Provide the [X, Y] coordinate of the cell's center where the given text is located.  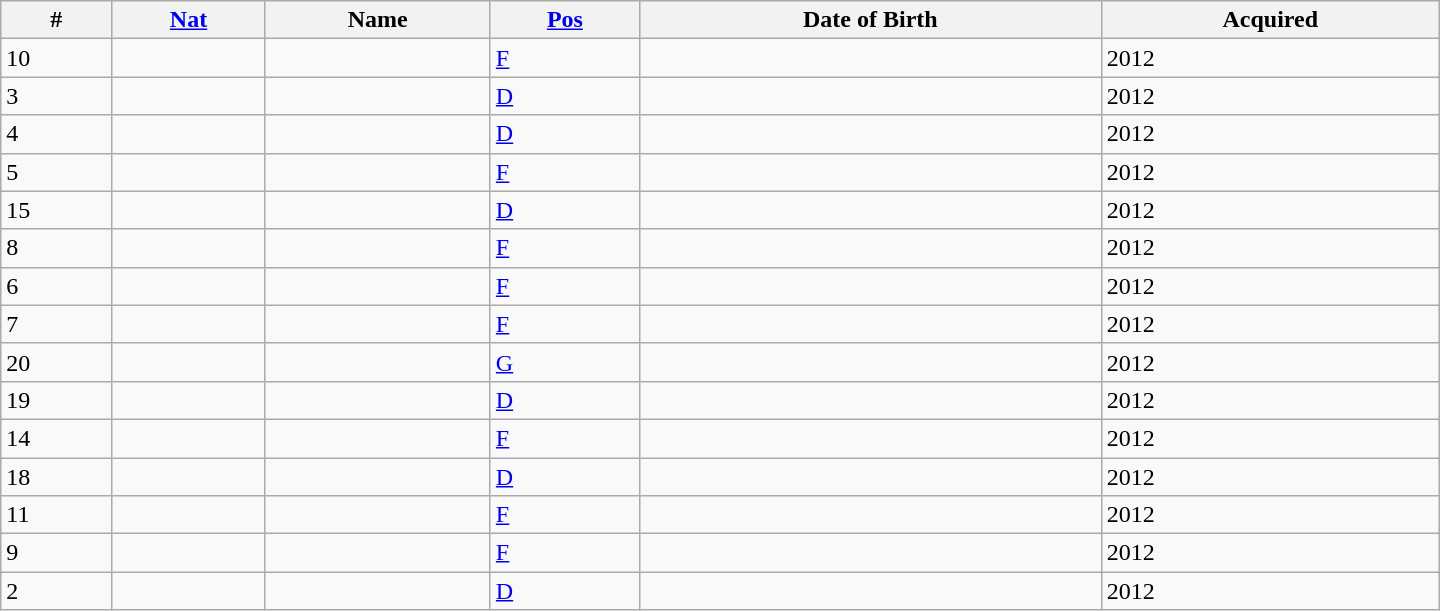
G [564, 362]
6 [56, 286]
Date of Birth [870, 20]
4 [56, 134]
14 [56, 438]
5 [56, 172]
15 [56, 210]
Name [378, 20]
8 [56, 248]
11 [56, 515]
20 [56, 362]
18 [56, 477]
7 [56, 324]
Pos [564, 20]
19 [56, 400]
Nat [188, 20]
10 [56, 58]
Acquired [1270, 20]
2 [56, 591]
3 [56, 96]
9 [56, 553]
# [56, 20]
